Pinpoint the cell where the given text exists, returning its (X, Y) midpoint coordinate. 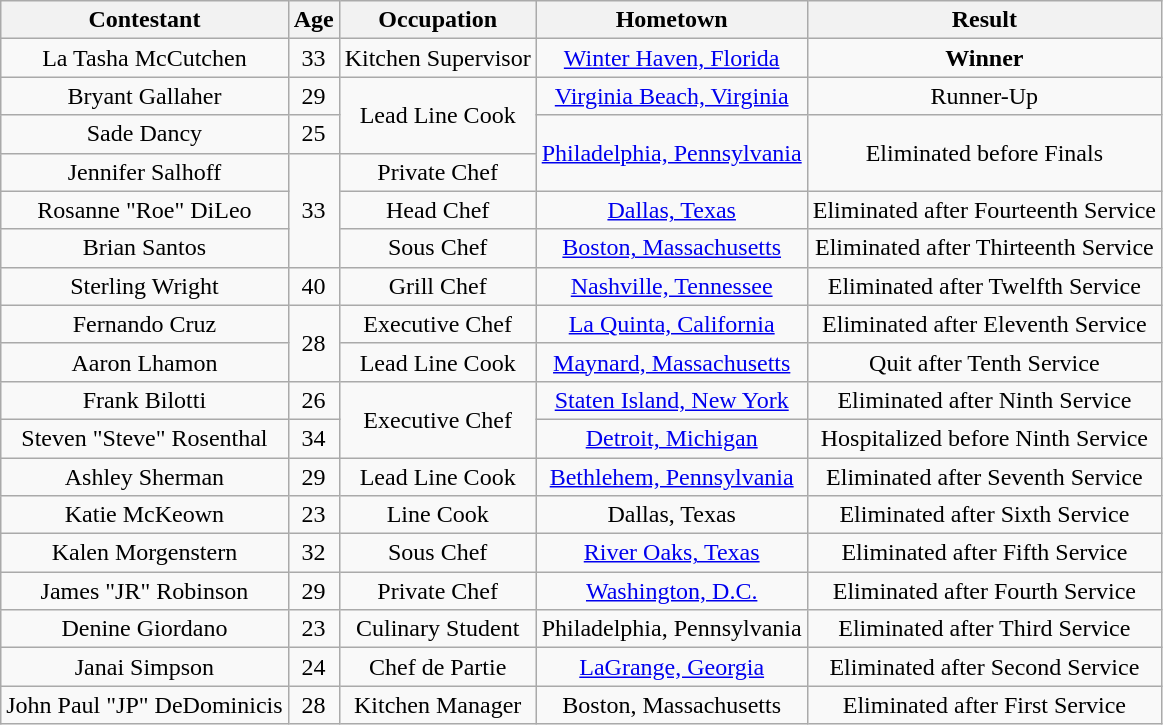
Denine Giordano (144, 629)
Janai Simpson (144, 667)
Staten Island, New York (672, 400)
Sterling Wright (144, 286)
Eliminated after Sixth Service (984, 515)
Result (984, 20)
Eliminated after Eleventh Service (984, 324)
Quit after Tenth Service (984, 362)
Eliminated after Fourth Service (984, 591)
Runner-Up (984, 96)
Nashville, Tennessee (672, 286)
Eliminated after Fifth Service (984, 553)
Sade Dancy (144, 134)
Contestant (144, 20)
Hospitalized before Ninth Service (984, 438)
Line Cook (438, 515)
34 (314, 438)
Steven "Steve" Rosenthal (144, 438)
Aaron Lhamon (144, 362)
Kalen Morgenstern (144, 553)
Eliminated after Ninth Service (984, 400)
40 (314, 286)
John Paul "JP" DeDominicis (144, 705)
La Tasha McCutchen (144, 58)
32 (314, 553)
Hometown (672, 20)
Eliminated after Twelfth Service (984, 286)
Eliminated after Seventh Service (984, 477)
Frank Bilotti (144, 400)
Chef de Partie (438, 667)
Jennifer Salhoff (144, 172)
James "JR" Robinson (144, 591)
Eliminated before Finals (984, 153)
Rosanne "Roe" DiLeo (144, 210)
Detroit, Michigan (672, 438)
Bryant Gallaher (144, 96)
Head Chef (438, 210)
Winner (984, 58)
Occupation (438, 20)
La Quinta, California (672, 324)
25 (314, 134)
Kitchen Manager (438, 705)
Ashley Sherman (144, 477)
Winter Haven, Florida (672, 58)
Eliminated after Third Service (984, 629)
Fernando Cruz (144, 324)
Kitchen Supervisor (438, 58)
Culinary Student (438, 629)
Bethlehem, Pennsylvania (672, 477)
Eliminated after Thirteenth Service (984, 248)
Maynard, Massachusetts (672, 362)
Age (314, 20)
Eliminated after First Service (984, 705)
24 (314, 667)
Virginia Beach, Virginia (672, 96)
Washington, D.C. (672, 591)
Eliminated after Second Service (984, 667)
Brian Santos (144, 248)
LaGrange, Georgia (672, 667)
Eliminated after Fourteenth Service (984, 210)
River Oaks, Texas (672, 553)
Grill Chef (438, 286)
26 (314, 400)
Katie McKeown (144, 515)
